Locate the cell with the specified text and output its [x, y] center coordinate. 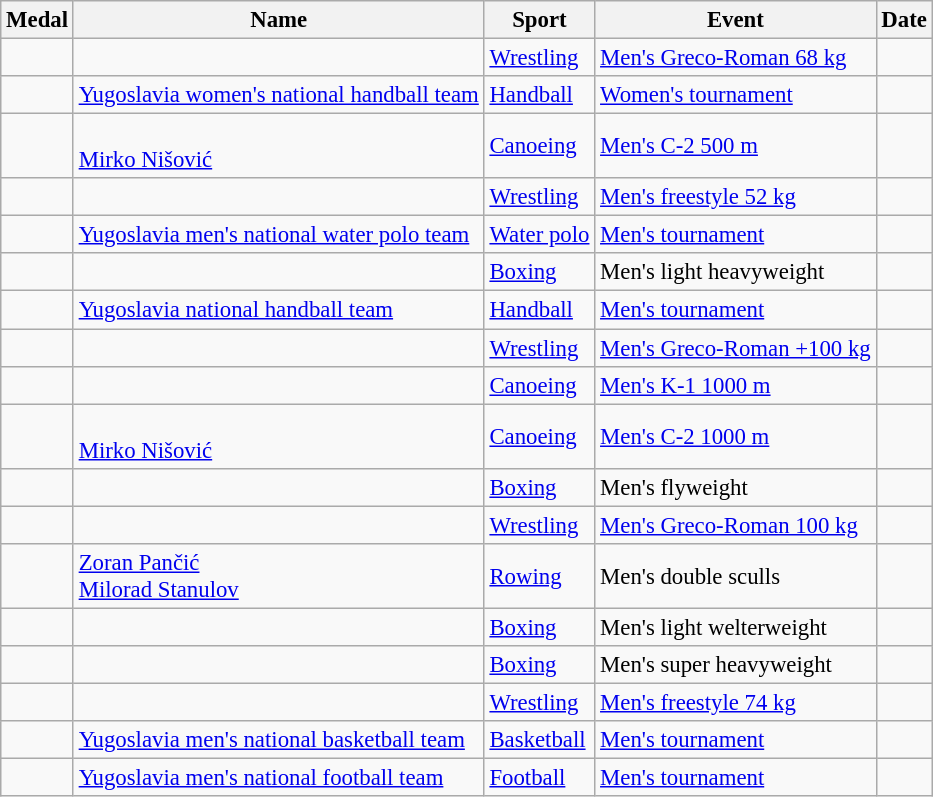
Men's light heavyweight [736, 273]
Yugoslavia men's national football team [278, 778]
Men's Greco-Roman 100 kg [736, 525]
Yugoslavia men's national water polo team [278, 235]
Men's C-2 500 m [736, 146]
Men's flyweight [736, 487]
Men's double sculls [736, 576]
Men's freestyle 74 kg [736, 702]
Event [736, 20]
Football [540, 778]
Medal [38, 20]
Men's Greco-Roman 68 kg [736, 58]
Water polo [540, 235]
Yugoslavia men's national basketball team [278, 740]
Zoran PančićMilorad Stanulov [278, 576]
Women's tournament [736, 95]
Basketball [540, 740]
Yugoslavia women's national handball team [278, 95]
Yugoslavia national handball team [278, 310]
Men's light welterweight [736, 627]
Name [278, 20]
Rowing [540, 576]
Men's Greco-Roman +100 kg [736, 348]
Date [904, 20]
Men's C-2 1000 m [736, 436]
Men's super heavyweight [736, 665]
Sport [540, 20]
Men's freestyle 52 kg [736, 197]
Men's K-1 1000 m [736, 385]
